Capture the cell that displays the provided text and extract its (X, Y) central coordinate. 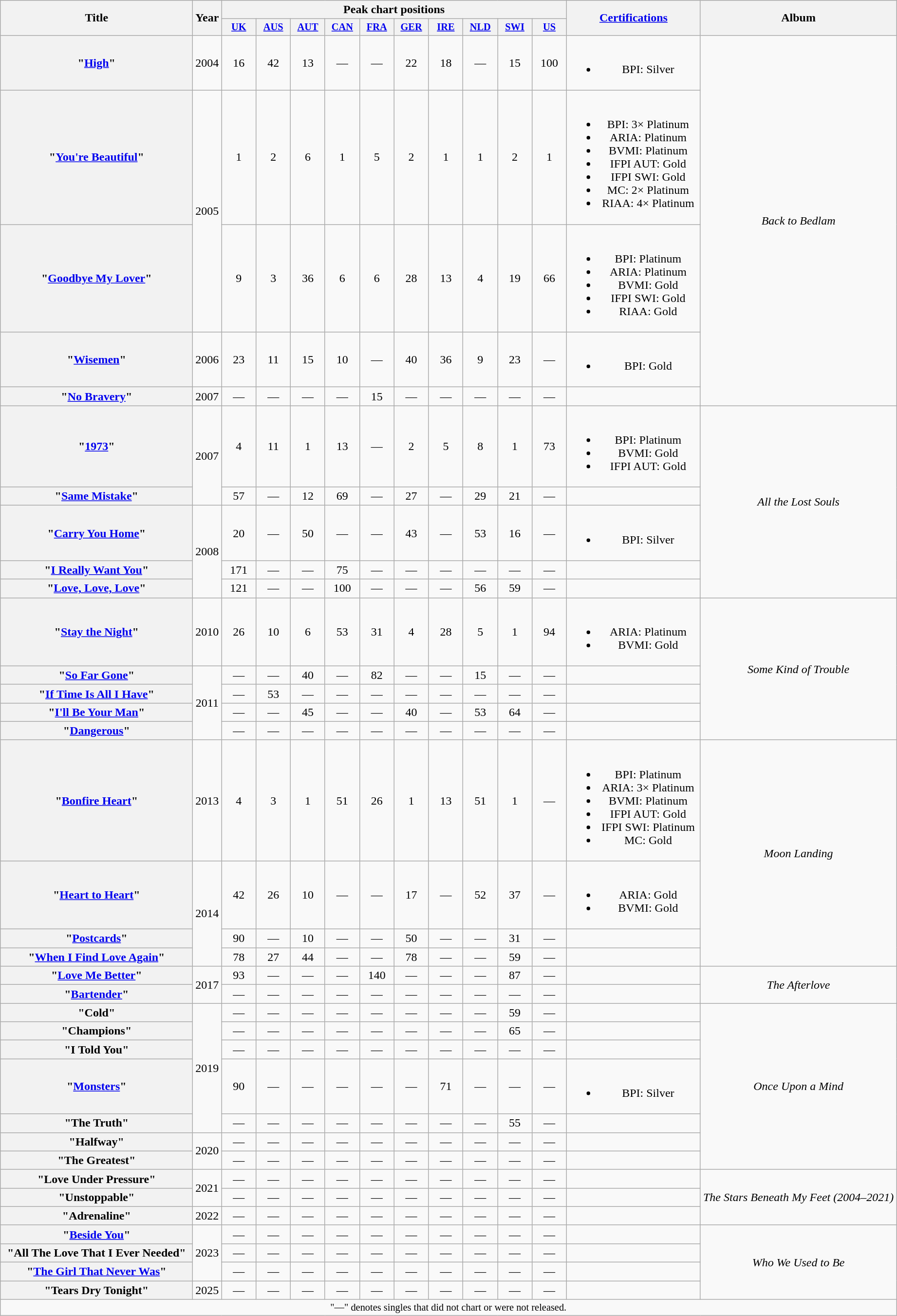
Once Upon a Mind (798, 1086)
57 (239, 496)
Year (207, 18)
29 (480, 496)
"When I Find Love Again" (96, 957)
"Monsters" (96, 1086)
2017 (207, 985)
2011 (207, 703)
"Wisemen" (96, 359)
73 (549, 446)
140 (377, 976)
ARIA: PlatinumBVMI: Gold (633, 632)
"I Really Want You" (96, 570)
Title (96, 18)
"Love Under Pressure" (96, 1179)
Album (798, 18)
2008 (207, 551)
2006 (207, 359)
"I Told You" (96, 1050)
"Dangerous" (96, 731)
"1973" (96, 446)
BPI: PlatinumBVMI: GoldIFPI AUT: Gold (633, 446)
"Love, Love, Love" (96, 588)
UK (239, 27)
2013 (207, 800)
All the Lost Souls (798, 502)
Peak chart positions (394, 10)
56 (480, 588)
20 (239, 533)
"Heart to Heart" (96, 895)
"Postcards" (96, 939)
"If Time Is All I Have" (96, 694)
"Bonfire Heart" (96, 800)
2022 (207, 1216)
2004 (207, 62)
8 (480, 446)
BPI: PlatinumARIA: 3× PlatinumBVMI: PlatinumIFPI AUT: GoldIFPI SWI: PlatinumMC: Gold (633, 800)
121 (239, 588)
"Unstoppable" (96, 1197)
The Afterlove (798, 985)
AUS (274, 27)
US (549, 27)
"Love Me Better" (96, 976)
45 (308, 712)
Who We Used to Be (798, 1262)
"Halfway" (96, 1142)
NLD (480, 27)
44 (308, 957)
2020 (207, 1151)
"So Far Gone" (96, 675)
17 (411, 895)
2005 (207, 211)
"Adrenaline" (96, 1216)
CAN (342, 27)
FRA (377, 27)
GER (411, 27)
19 (515, 279)
"—" denotes singles that did not chart or were not released. (448, 1308)
"High" (96, 62)
93 (239, 976)
"Bartender" (96, 994)
"All The Love That I Ever Needed" (96, 1253)
BPI: 3× PlatinumARIA: PlatinumBVMI: PlatinumIFPI AUT: GoldIFPI SWI: GoldMC: 2× PlatinumRIAA: 4× Platinum (633, 158)
SWI (515, 27)
"The Greatest" (96, 1160)
Back to Bedlam (798, 220)
"Beside You" (96, 1234)
ARIA: GoldBVMI: Gold (633, 895)
Certifications (633, 18)
"The Truth" (96, 1123)
Some Kind of Trouble (798, 669)
18 (446, 62)
43 (411, 533)
"I'll Be Your Man" (96, 712)
"Stay the Night" (96, 632)
65 (515, 1031)
2014 (207, 913)
BPI: PlatinumARIA: PlatinumBVMI: GoldIFPI SWI: GoldRIAA: Gold (633, 279)
"Tears Dry Tonight" (96, 1290)
2010 (207, 632)
37 (515, 895)
22 (411, 62)
BPI: Gold (633, 359)
Moon Landing (798, 853)
"Champions" (96, 1031)
12 (308, 496)
"The Girl That Never Was" (96, 1272)
66 (549, 279)
"Goodbye My Lover" (96, 279)
AUT (308, 27)
2023 (207, 1253)
52 (480, 895)
75 (342, 570)
2021 (207, 1188)
"No Bravery" (96, 396)
171 (239, 570)
2019 (207, 1068)
2025 (207, 1290)
"You're Beautiful" (96, 158)
82 (377, 675)
"Carry You Home" (96, 533)
64 (515, 712)
"Cold" (96, 1013)
94 (549, 632)
71 (446, 1086)
55 (515, 1123)
"Same Mistake" (96, 496)
21 (515, 496)
The Stars Beneath My Feet (2004–2021) (798, 1197)
69 (342, 496)
IRE (446, 27)
87 (515, 976)
